Find where the given text appears and provide that cell's center as (x, y) coordinate. 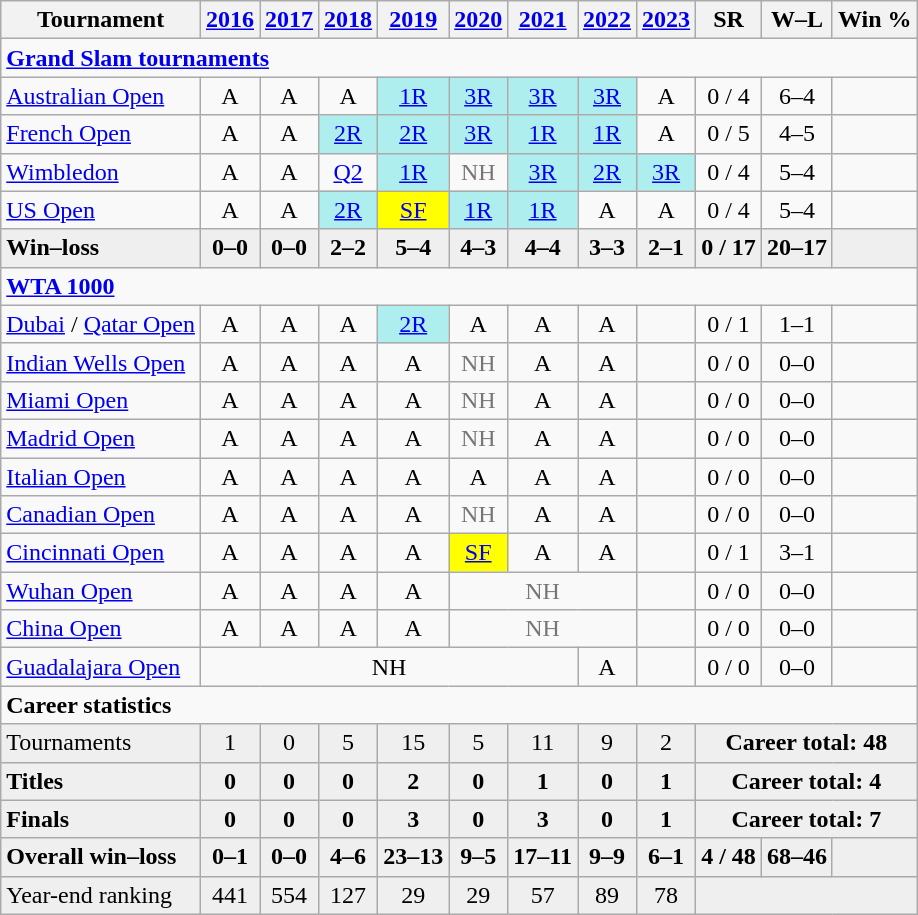
11 (543, 743)
Year-end ranking (101, 895)
French Open (101, 134)
Q2 (348, 172)
6–4 (796, 96)
4 / 48 (729, 857)
SR (729, 20)
Career total: 4 (806, 781)
2020 (478, 20)
3–3 (608, 248)
Miami Open (101, 400)
Career total: 48 (806, 743)
127 (348, 895)
W–L (796, 20)
15 (414, 743)
0 / 17 (729, 248)
23–13 (414, 857)
9–5 (478, 857)
WTA 1000 (459, 286)
Wimbledon (101, 172)
2016 (230, 20)
57 (543, 895)
2–1 (666, 248)
89 (608, 895)
68–46 (796, 857)
Titles (101, 781)
2019 (414, 20)
441 (230, 895)
Win–loss (101, 248)
2017 (290, 20)
20–17 (796, 248)
Dubai / Qatar Open (101, 324)
1–1 (796, 324)
9 (608, 743)
4–4 (543, 248)
2022 (608, 20)
Madrid Open (101, 438)
US Open (101, 210)
4–6 (348, 857)
2021 (543, 20)
2–2 (348, 248)
78 (666, 895)
Win % (874, 20)
0 / 5 (729, 134)
Grand Slam tournaments (459, 58)
Tournament (101, 20)
6–1 (666, 857)
4–3 (478, 248)
554 (290, 895)
Overall win–loss (101, 857)
17–11 (543, 857)
2023 (666, 20)
China Open (101, 629)
Indian Wells Open (101, 362)
4–5 (796, 134)
3–1 (796, 553)
Italian Open (101, 477)
Wuhan Open (101, 591)
2018 (348, 20)
Career statistics (459, 705)
Guadalajara Open (101, 667)
Canadian Open (101, 515)
Tournaments (101, 743)
Career total: 7 (806, 819)
9–9 (608, 857)
Finals (101, 819)
0–1 (230, 857)
Cincinnati Open (101, 553)
Australian Open (101, 96)
